For the text-containing cell, return its midpoint in (x, y) coordinate format. 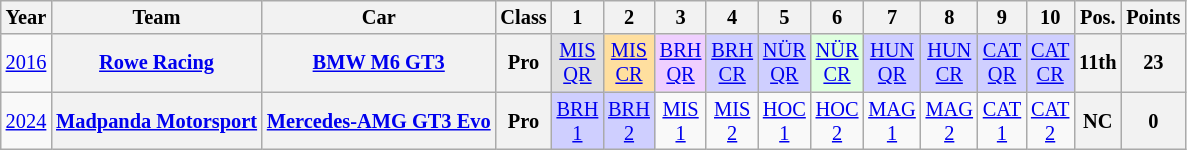
23 (1153, 63)
MIS2 (732, 121)
BRH1 (578, 121)
Team (156, 17)
11th (1098, 63)
Mercedes-AMG GT3 Evo (379, 121)
2024 (26, 121)
CAT1 (1002, 121)
3 (681, 17)
MISCR (629, 63)
MAG2 (950, 121)
BRH2 (629, 121)
CATCR (1050, 63)
Year (26, 17)
1 (578, 17)
BMW M6 GT3 (379, 63)
HUNQR (892, 63)
MIS1 (681, 121)
MAG1 (892, 121)
NÜRQR (784, 63)
8 (950, 17)
2016 (26, 63)
Car (379, 17)
CAT2 (1050, 121)
BRHCR (732, 63)
6 (838, 17)
BRHQR (681, 63)
5 (784, 17)
NC (1098, 121)
MISQR (578, 63)
NÜRCR (838, 63)
Pos. (1098, 17)
HOC1 (784, 121)
HUNCR (950, 63)
CATQR (1002, 63)
7 (892, 17)
10 (1050, 17)
HOC2 (838, 121)
Rowe Racing (156, 63)
0 (1153, 121)
9 (1002, 17)
Class (523, 17)
4 (732, 17)
Points (1153, 17)
2 (629, 17)
Madpanda Motorsport (156, 121)
